Locate the cell with the specified text and output its [X, Y] center coordinate. 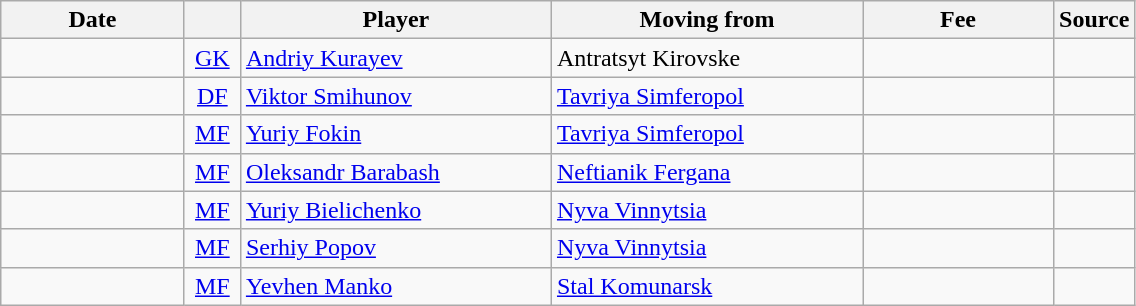
DF [212, 96]
Oleksandr Barabash [396, 172]
Yuriy Bielichenko [396, 210]
Date [93, 20]
Yevhen Manko [396, 286]
GK [212, 58]
Yuriy Fokin [396, 134]
Viktor Smihunov [396, 96]
Antratsyt Kirovske [706, 58]
Neftianik Fergana [706, 172]
Andriy Kurayev [396, 58]
Stal Komunarsk [706, 286]
Source [1094, 20]
Fee [958, 20]
Serhiy Popov [396, 248]
Moving from [706, 20]
Player [396, 20]
